Capture the cell that displays the provided text and extract its [X, Y] central coordinate. 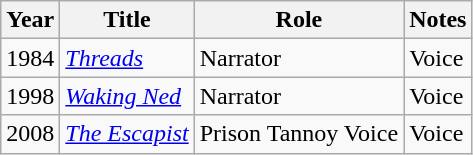
Title [127, 20]
Year [30, 20]
Role [298, 20]
Waking Ned [127, 96]
1998 [30, 96]
Threads [127, 58]
1984 [30, 58]
Notes [438, 20]
2008 [30, 134]
The Escapist [127, 134]
Prison Tannoy Voice [298, 134]
